Pinpoint the cell where the given text exists, returning its [x, y] midpoint coordinate. 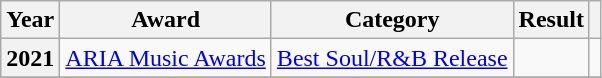
Result [551, 20]
Year [30, 20]
ARIA Music Awards [166, 58]
Award [166, 20]
Best Soul/R&B Release [392, 58]
2021 [30, 58]
Category [392, 20]
